Scan for the cell matching the given text and deliver its [X, Y] coordinate at center. 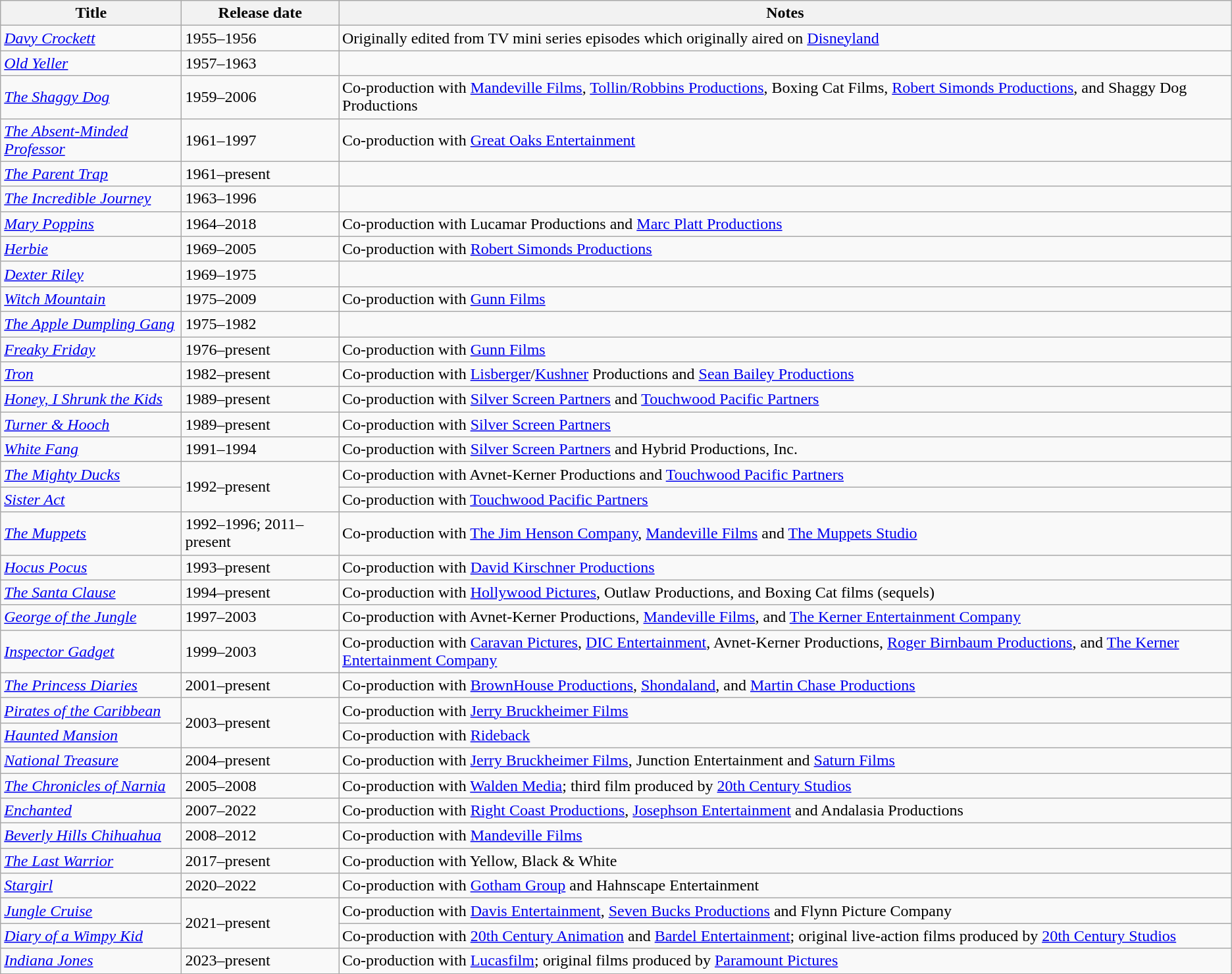
The Santa Clause [91, 592]
Stargirl [91, 886]
Co-production with Right Coast Productions, Josephson Entertainment and Andalasia Productions [784, 811]
Pirates of the Caribbean [91, 710]
Co-production with Lucamar Productions and Marc Platt Productions [784, 224]
1975–2009 [261, 299]
1961–present [261, 174]
The Mighty Ducks [91, 474]
1963–1996 [261, 199]
Co-production with Hollywood Pictures, Outlaw Productions, and Boxing Cat films (sequels) [784, 592]
Co-production with 20th Century Animation and Bardel Entertainment; original live-action films produced by 20th Century Studios [784, 936]
1959–2006 [261, 97]
2007–2022 [261, 811]
Co-production with Lisberger/Kushner Productions and Sean Bailey Productions [784, 374]
Beverly Hills Chihuahua [91, 836]
Sister Act [91, 500]
2023–present [261, 961]
Freaky Friday [91, 349]
Co-production with Silver Screen Partners and Hybrid Productions, Inc. [784, 449]
Co-production with Rideback [784, 735]
Honey, I Shrunk the Kids [91, 399]
Co-production with The Jim Henson Company, Mandeville Films and The Muppets Studio [784, 533]
The Chronicles of Narnia [91, 785]
1982–present [261, 374]
Co-production with Silver Screen Partners [784, 424]
The Shaggy Dog [91, 97]
Co-production with Silver Screen Partners and Touchwood Pacific Partners [784, 399]
1994–present [261, 592]
Co-production with Touchwood Pacific Partners [784, 500]
Co-production with Caravan Pictures, DIC Entertainment, Avnet-Kerner Productions, Roger Birnbaum Productions, and The Kerner Entertainment Company [784, 652]
Co-production with Walden Media; third film produced by 20th Century Studios [784, 785]
1969–2005 [261, 249]
1992–present [261, 487]
1969–1975 [261, 274]
Diary of a Wimpy Kid [91, 936]
Co-production with Gotham Group and Hahnscape Entertainment [784, 886]
Jungle Cruise [91, 911]
Co-production with Robert Simonds Productions [784, 249]
Co-production with Lucasfilm; original films produced by Paramount Pictures [784, 961]
2021–present [261, 923]
Co-production with Jerry Bruckheimer Films [784, 710]
1999–2003 [261, 652]
The Absent-Minded Professor [91, 140]
Co-production with Mandeville Films [784, 836]
Release date [261, 13]
The Incredible Journey [91, 199]
Co-production with Jerry Bruckheimer Films, Junction Entertainment and Saturn Films [784, 760]
1976–present [261, 349]
Co-production with Davis Entertainment, Seven Bucks Productions and Flynn Picture Company [784, 911]
Notes [784, 13]
2001–present [261, 685]
Co-production with BrownHouse Productions, Shondaland, and Martin Chase Productions [784, 685]
Turner & Hooch [91, 424]
Co-production with Great Oaks Entertainment [784, 140]
Davy Crockett [91, 38]
Co-production with Avnet-Kerner Productions, Mandeville Films, and The Kerner Entertainment Company [784, 617]
2017–present [261, 861]
National Treasure [91, 760]
Originally edited from TV mini series episodes which originally aired on Disneyland [784, 38]
2008–2012 [261, 836]
Old Yeller [91, 63]
2020–2022 [261, 886]
Dexter Riley [91, 274]
2003–present [261, 723]
1991–1994 [261, 449]
2005–2008 [261, 785]
White Fang [91, 449]
1993–present [261, 567]
Indiana Jones [91, 961]
Witch Mountain [91, 299]
1992–1996; 2011–present [261, 533]
Herbie [91, 249]
1964–2018 [261, 224]
Hocus Pocus [91, 567]
The Apple Dumpling Gang [91, 324]
George of the Jungle [91, 617]
Title [91, 13]
The Princess Diaries [91, 685]
Co-production with Yellow, Black & White [784, 861]
The Last Warrior [91, 861]
1961–1997 [261, 140]
Tron [91, 374]
2004–present [261, 760]
1975–1982 [261, 324]
Enchanted [91, 811]
Mary Poppins [91, 224]
Co-production with Mandeville Films, Tollin/Robbins Productions, Boxing Cat Films, Robert Simonds Productions, and Shaggy Dog Productions [784, 97]
Haunted Mansion [91, 735]
1997–2003 [261, 617]
Co-production with Avnet-Kerner Productions and Touchwood Pacific Partners [784, 474]
The Muppets [91, 533]
1955–1956 [261, 38]
Co-production with David Kirschner Productions [784, 567]
1957–1963 [261, 63]
The Parent Trap [91, 174]
Inspector Gadget [91, 652]
